Pinpoint the cell where the given text exists, returning its [X, Y] midpoint coordinate. 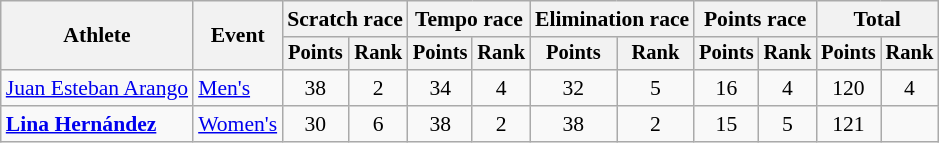
120 [848, 88]
Women's [238, 124]
Scratch race [345, 19]
Total [877, 19]
Juan Esteban Arango [97, 88]
Lina Hernández [97, 124]
Men's [238, 88]
34 [440, 88]
Elimination race [612, 19]
121 [848, 124]
15 [726, 124]
6 [378, 124]
Tempo race [469, 19]
16 [726, 88]
30 [315, 124]
32 [574, 88]
Athlete [97, 36]
Event [238, 36]
Points race [755, 19]
